Find where the given text appears and provide that cell's center as (X, Y) coordinate. 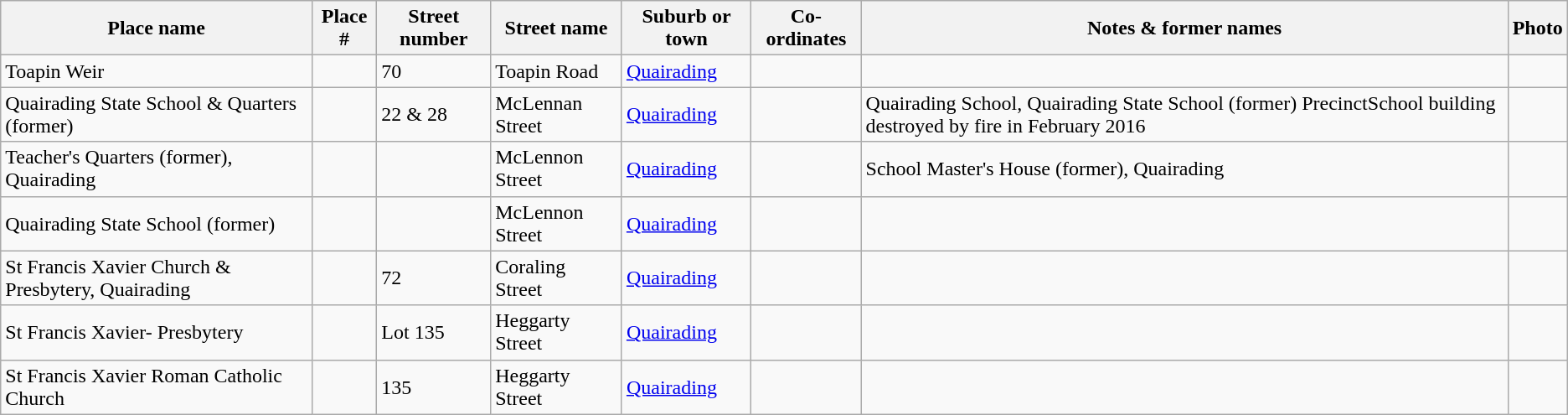
Quairading State School & Quarters (former) (157, 114)
Teacher's Quarters (former), Quairading (157, 169)
Notes & former names (1184, 29)
Suburb or town (686, 29)
70 (434, 71)
Coraling Street (556, 278)
Street name (556, 29)
Quairading State School (former) (157, 223)
McLennan Street (556, 114)
Toapin Weir (157, 71)
135 (434, 387)
Street number (434, 29)
Place name (157, 29)
22 & 28 (434, 114)
Photo (1538, 29)
Lot 135 (434, 332)
Toapin Road (556, 71)
72 (434, 278)
Place # (343, 29)
St Francis Xavier Roman Catholic Church (157, 387)
School Master's House (former), Quairading (1184, 169)
Co-ordinates (806, 29)
Quairading School, Quairading State School (former) PrecinctSchool building destroyed by fire in February 2016 (1184, 114)
St Francis Xavier- Presbytery (157, 332)
St Francis Xavier Church & Presbytery, Quairading (157, 278)
